Provide the [X, Y] coordinate of the cell's center where the given text is located.  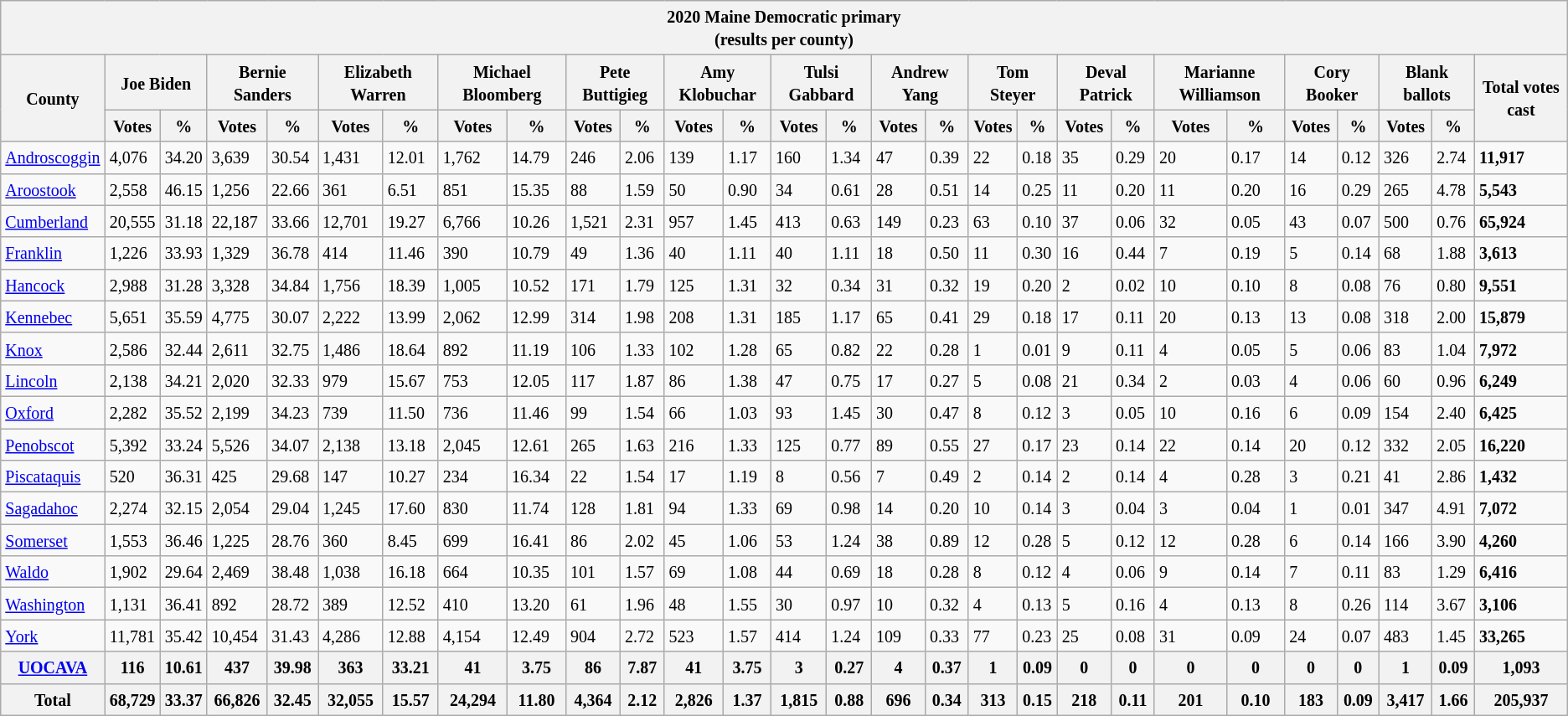
149 [899, 221]
37 [1084, 221]
45 [694, 540]
Penobscot [53, 445]
183 [1311, 699]
957 [694, 221]
89 [899, 445]
6,766 [472, 221]
0.25 [1037, 189]
109 [899, 636]
1.79 [642, 285]
1,431 [351, 157]
1.06 [747, 540]
Aroostook [53, 189]
2.06 [642, 157]
34.21 [183, 380]
44 [798, 572]
12.05 [537, 380]
2,020 [237, 380]
6,425 [1521, 412]
1.55 [747, 604]
4,286 [351, 636]
3.90 [1454, 540]
10.79 [537, 253]
208 [694, 317]
437 [237, 667]
Cumberland [53, 221]
154 [1406, 412]
60 [1406, 380]
12.52 [410, 604]
30.07 [293, 317]
12.49 [537, 636]
Marianne Williamson [1220, 82]
216 [694, 445]
68 [1406, 253]
2,988 [132, 285]
2.00 [1454, 317]
32.33 [293, 380]
0.89 [946, 540]
0.80 [1454, 285]
50 [694, 189]
12.01 [410, 157]
0.03 [1255, 380]
116 [132, 667]
5,392 [132, 445]
739 [351, 412]
11.50 [410, 412]
28.72 [293, 604]
33.37 [183, 699]
10,454 [237, 636]
3,106 [1521, 604]
15,879 [1521, 317]
31.43 [293, 636]
1.19 [747, 476]
36.41 [183, 604]
28 [899, 189]
13 [1311, 317]
43 [1311, 221]
31.18 [183, 221]
Bernie Sanders [262, 82]
16,220 [1521, 445]
UOCAVA [53, 667]
1,093 [1521, 667]
19.27 [410, 221]
32,055 [351, 699]
6,249 [1521, 380]
15.67 [410, 380]
0.39 [946, 157]
3.67 [1454, 604]
18.64 [410, 348]
16.34 [537, 476]
Elizabeth Warren [379, 82]
0.77 [849, 445]
114 [1406, 604]
Oxford [53, 412]
0.47 [946, 412]
30.54 [293, 157]
33.66 [293, 221]
5,526 [237, 445]
Somerset [53, 540]
1,486 [351, 348]
Waldo [53, 572]
1,902 [132, 572]
3,328 [237, 285]
1.81 [642, 508]
27 [993, 445]
46.15 [183, 189]
1,432 [1521, 476]
10.35 [537, 572]
171 [593, 285]
0.19 [1255, 253]
Lincoln [53, 380]
5,651 [132, 317]
Franklin [53, 253]
3,639 [237, 157]
664 [472, 572]
1,762 [472, 157]
246 [593, 157]
318 [1406, 317]
2.72 [642, 636]
36.78 [293, 253]
21 [1084, 380]
10.27 [410, 476]
1,256 [237, 189]
Deval Patrick [1106, 82]
10.26 [537, 221]
31.28 [183, 285]
2.02 [642, 540]
11.74 [537, 508]
6,416 [1521, 572]
York [53, 636]
166 [1406, 540]
93 [798, 412]
425 [237, 476]
0.88 [849, 699]
34.84 [293, 285]
2,586 [132, 348]
0.82 [849, 348]
390 [472, 253]
1.88 [1454, 253]
99 [593, 412]
0.50 [946, 253]
15.35 [537, 189]
101 [593, 572]
19 [993, 285]
1,225 [237, 540]
205,937 [1521, 699]
Total [53, 699]
94 [694, 508]
523 [694, 636]
76 [1406, 285]
1,245 [351, 508]
25 [1084, 636]
2020 Maine Democratic primary(results per county) [784, 28]
Cory Booker [1332, 82]
2,199 [237, 412]
35.42 [183, 636]
830 [472, 508]
3,613 [1521, 253]
Kennebec [53, 317]
2,469 [237, 572]
33.24 [183, 445]
2.12 [642, 699]
13.99 [410, 317]
39.98 [293, 667]
4,154 [472, 636]
68,729 [132, 699]
904 [593, 636]
14.79 [537, 157]
1.03 [747, 412]
22,187 [237, 221]
29.64 [183, 572]
Androscoggin [53, 157]
201 [1190, 699]
Blank ballots [1427, 82]
Pete Buttigieg [615, 82]
36.46 [183, 540]
Piscataquis [53, 476]
1,553 [132, 540]
32.45 [293, 699]
1,005 [472, 285]
0.41 [946, 317]
77 [993, 636]
332 [1406, 445]
234 [472, 476]
0.55 [946, 445]
Washington [53, 604]
29.68 [293, 476]
53 [798, 540]
29 [993, 317]
0.37 [946, 667]
12,701 [351, 221]
Amy Klobuchar [718, 82]
1,521 [593, 221]
33.93 [183, 253]
1,038 [351, 572]
1.08 [747, 572]
0.26 [1358, 604]
15.57 [410, 699]
Tom Steyer [1013, 82]
1,329 [237, 253]
24 [1311, 636]
38 [899, 540]
20,555 [132, 221]
1.63 [642, 445]
218 [1084, 699]
35.59 [183, 317]
County [53, 99]
160 [798, 157]
389 [351, 604]
0.56 [849, 476]
2.74 [1454, 157]
33,265 [1521, 636]
5,543 [1521, 189]
33.21 [410, 667]
11,917 [1521, 157]
1,756 [351, 285]
696 [899, 699]
Tulsi Gabbard [821, 82]
361 [351, 189]
128 [593, 508]
736 [472, 412]
0.30 [1037, 253]
32.75 [293, 348]
28.76 [293, 540]
36.31 [183, 476]
29.04 [293, 508]
106 [593, 348]
48 [694, 604]
4.91 [1454, 508]
32.15 [183, 508]
185 [798, 317]
0.96 [1454, 380]
2,282 [132, 412]
2,222 [351, 317]
34.23 [293, 412]
1.29 [1454, 572]
11.80 [537, 699]
8.45 [410, 540]
1.36 [642, 253]
2.86 [1454, 476]
7.87 [642, 667]
65,924 [1521, 221]
Hancock [53, 285]
10.52 [537, 285]
1.28 [747, 348]
6.51 [410, 189]
1,226 [132, 253]
3,417 [1406, 699]
753 [472, 380]
17.60 [410, 508]
2,062 [472, 317]
34 [798, 189]
Andrew Yang [921, 82]
1.38 [747, 380]
1.34 [849, 157]
35 [1084, 157]
24,294 [472, 699]
38.48 [293, 572]
2.31 [642, 221]
0.76 [1454, 221]
13.20 [537, 604]
13.18 [410, 445]
1.87 [642, 380]
7,072 [1521, 508]
347 [1406, 508]
49 [593, 253]
Sagadahoc [53, 508]
66 [694, 412]
2,045 [472, 445]
12.88 [410, 636]
0.69 [849, 572]
117 [593, 380]
23 [1084, 445]
32.44 [183, 348]
1.37 [747, 699]
22.66 [293, 189]
413 [798, 221]
2.05 [1454, 445]
9,551 [1521, 285]
61 [593, 604]
699 [472, 540]
0.15 [1037, 699]
2,611 [237, 348]
0.63 [849, 221]
1,815 [798, 699]
66,826 [237, 699]
1.04 [1454, 348]
0.33 [946, 636]
11,781 [132, 636]
313 [993, 699]
314 [593, 317]
0.44 [1132, 253]
34.07 [293, 445]
851 [472, 189]
0.90 [747, 189]
0.21 [1358, 476]
16.18 [410, 572]
Michael Bloomberg [502, 82]
2.40 [1454, 412]
147 [351, 476]
11.19 [537, 348]
35.52 [183, 412]
2,054 [237, 508]
2,826 [694, 699]
4,775 [237, 317]
363 [351, 667]
0.02 [1132, 285]
360 [351, 540]
0.61 [849, 189]
0.97 [849, 604]
1.96 [642, 604]
1.59 [642, 189]
Total votes cast [1521, 99]
4,076 [132, 157]
4.78 [1454, 189]
63 [993, 221]
88 [593, 189]
4,260 [1521, 540]
0.51 [946, 189]
410 [472, 604]
12.61 [537, 445]
16.41 [537, 540]
1.98 [642, 317]
0.75 [849, 380]
7,972 [1521, 348]
520 [132, 476]
102 [694, 348]
1,131 [132, 604]
2,274 [132, 508]
483 [1406, 636]
0.98 [849, 508]
1.66 [1454, 699]
Knox [53, 348]
979 [351, 380]
10.61 [183, 667]
34.20 [183, 157]
12.99 [537, 317]
18.39 [410, 285]
500 [1406, 221]
4,364 [593, 699]
139 [694, 157]
0.49 [946, 476]
326 [1406, 157]
Joe Biden [156, 82]
2,558 [132, 189]
